Provide the [x, y] coordinate of the cell's center where the given text is located.  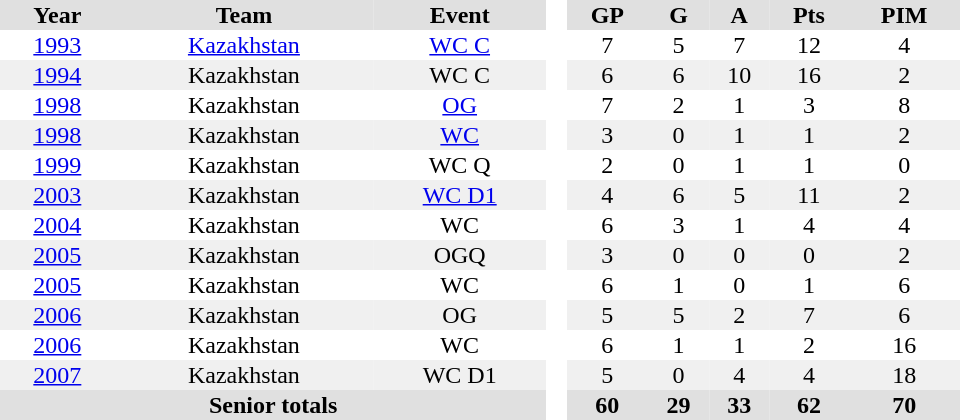
Team [244, 15]
OGQ [460, 255]
Pts [810, 15]
70 [904, 405]
2007 [58, 375]
2004 [58, 225]
12 [810, 45]
Year [58, 15]
62 [810, 405]
1993 [58, 45]
1994 [58, 75]
10 [740, 75]
GP [607, 15]
8 [904, 105]
60 [607, 405]
18 [904, 375]
2003 [58, 195]
29 [678, 405]
33 [740, 405]
11 [810, 195]
1999 [58, 165]
WC Q [460, 165]
A [740, 15]
Event [460, 15]
G [678, 15]
Senior totals [273, 405]
PIM [904, 15]
